Return the [x, y] coordinate for the center point of the cell that contains the specified text.  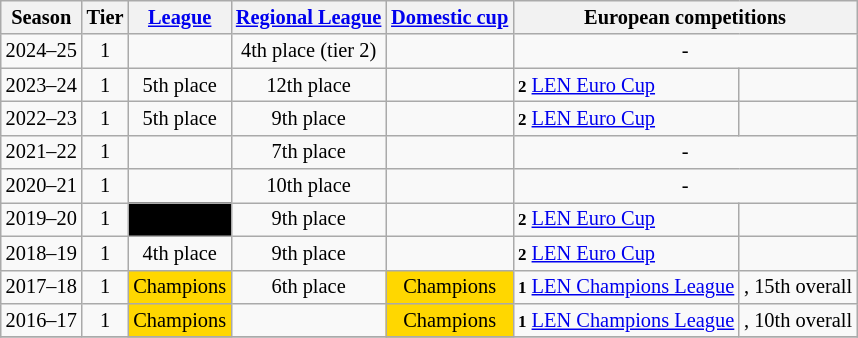
2020–21 [42, 186]
Season [42, 17]
2017–18 [42, 287]
6th place [308, 287]
7th place [308, 152]
2018–19 [42, 253]
2016–17 [42, 320]
Tier [106, 17]
Regional League [308, 17]
League [180, 17]
2023–24 [42, 85]
2019–20 [42, 219]
Domestic cup [450, 17]
2024–25 [42, 51]
, 10th overall [798, 320]
, 15th overall [798, 287]
12th place [308, 85]
10th place [308, 186]
4th place [180, 253]
2021–22 [42, 152]
European competitions [685, 17]
2022–23 [42, 118]
4th place (tier 2) [308, 51]
